Capture the cell that displays the provided text and extract its [X, Y] central coordinate. 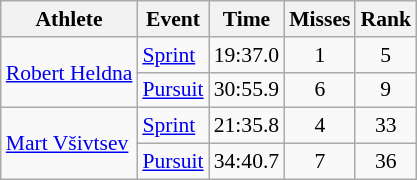
6 [320, 90]
9 [386, 90]
1 [320, 55]
Rank [386, 19]
Time [246, 19]
36 [386, 162]
Event [172, 19]
33 [386, 126]
4 [320, 126]
Misses [320, 19]
7 [320, 162]
5 [386, 55]
Mart Všivtsev [70, 144]
34:40.7 [246, 162]
Robert Heldna [70, 72]
Athlete [70, 19]
19:37.0 [246, 55]
21:35.8 [246, 126]
30:55.9 [246, 90]
